Identify which cell holds the provided text, then report its (X, Y) central coordinate. 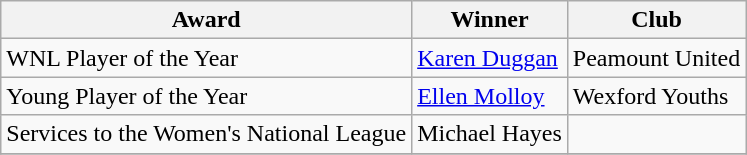
Winner (490, 20)
Services to the Women's National League (206, 134)
Award (206, 20)
Michael Hayes (490, 134)
Peamount United (656, 58)
Young Player of the Year (206, 96)
Club (656, 20)
WNL Player of the Year (206, 58)
Wexford Youths (656, 96)
Ellen Molloy (490, 96)
Karen Duggan (490, 58)
